Output the [x, y] coordinate of the center of the cell containing the given text.  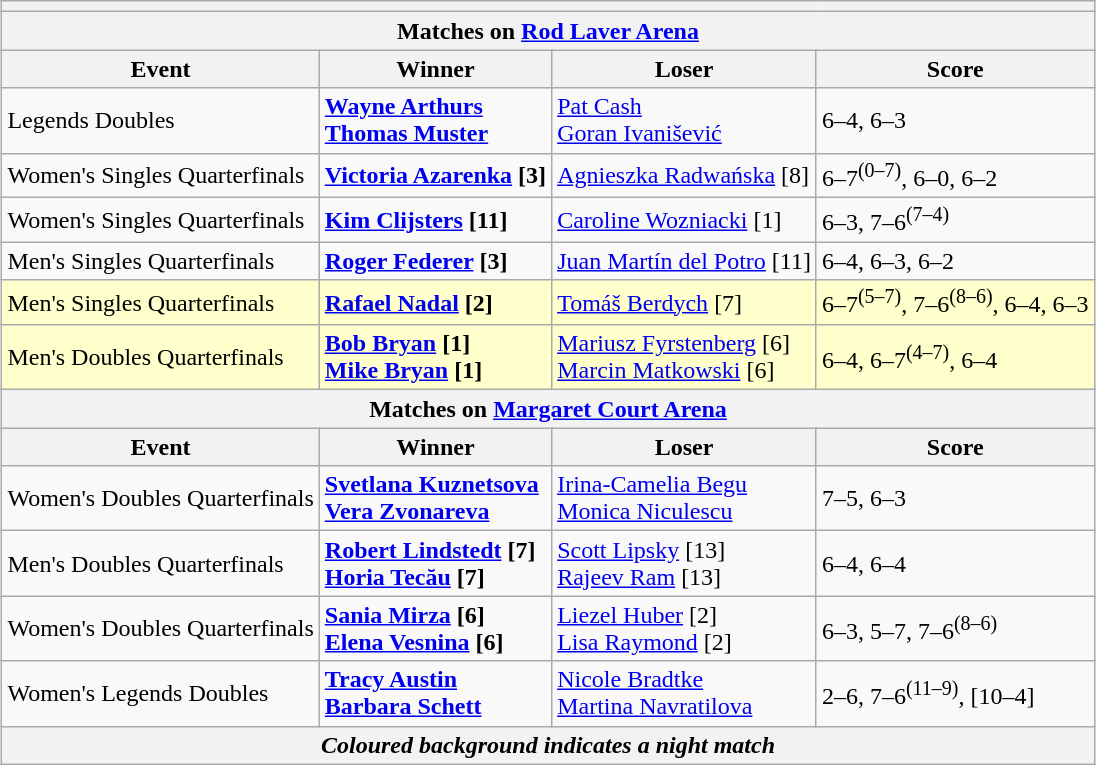
6–4, 6–7(4–7), 6–4 [955, 358]
Legends Doubles [160, 120]
Wayne Arthurs Thomas Muster [435, 120]
Juan Martín del Potro [11] [684, 261]
Nicole Bradtke Martina Navratilova [684, 694]
6–3, 7–6(7–4) [955, 220]
Svetlana Kuznetsova Vera Zvonareva [435, 498]
6–7(5–7), 7–6(8–6), 6–4, 6–3 [955, 302]
6–4, 6–4 [955, 564]
Robert Lindstedt [7] Horia Tecău [7] [435, 564]
Liezel Huber [2] Lisa Raymond [2] [684, 628]
7–5, 6–3 [955, 498]
Matches on Margaret Court Arena [548, 409]
Mariusz Fyrstenberg [6] Marcin Matkowski [6] [684, 358]
Tomáš Berdych [7] [684, 302]
Caroline Wozniacki [1] [684, 220]
Pat Cash Goran Ivanišević [684, 120]
Bob Bryan [1] Mike Bryan [1] [435, 358]
Women's Legends Doubles [160, 694]
6–7(0–7), 6–0, 6–2 [955, 176]
Victoria Azarenka [3] [435, 176]
6–4, 6–3 [955, 120]
Coloured background indicates a night match [548, 745]
Rafael Nadal [2] [435, 302]
Sania Mirza [6] Elena Vesnina [6] [435, 628]
Matches on Rod Laver Arena [548, 31]
Agnieszka Radwańska [8] [684, 176]
2–6, 7–6(11–9), [10–4] [955, 694]
Roger Federer [3] [435, 261]
6–4, 6–3, 6–2 [955, 261]
Tracy Austin Barbara Schett [435, 694]
Kim Clijsters [11] [435, 220]
Irina-Camelia Begu Monica Niculescu [684, 498]
Scott Lipsky [13] Rajeev Ram [13] [684, 564]
6–3, 5–7, 7–6(8–6) [955, 628]
